Scan for the cell matching the given text and deliver its [X, Y] coordinate at center. 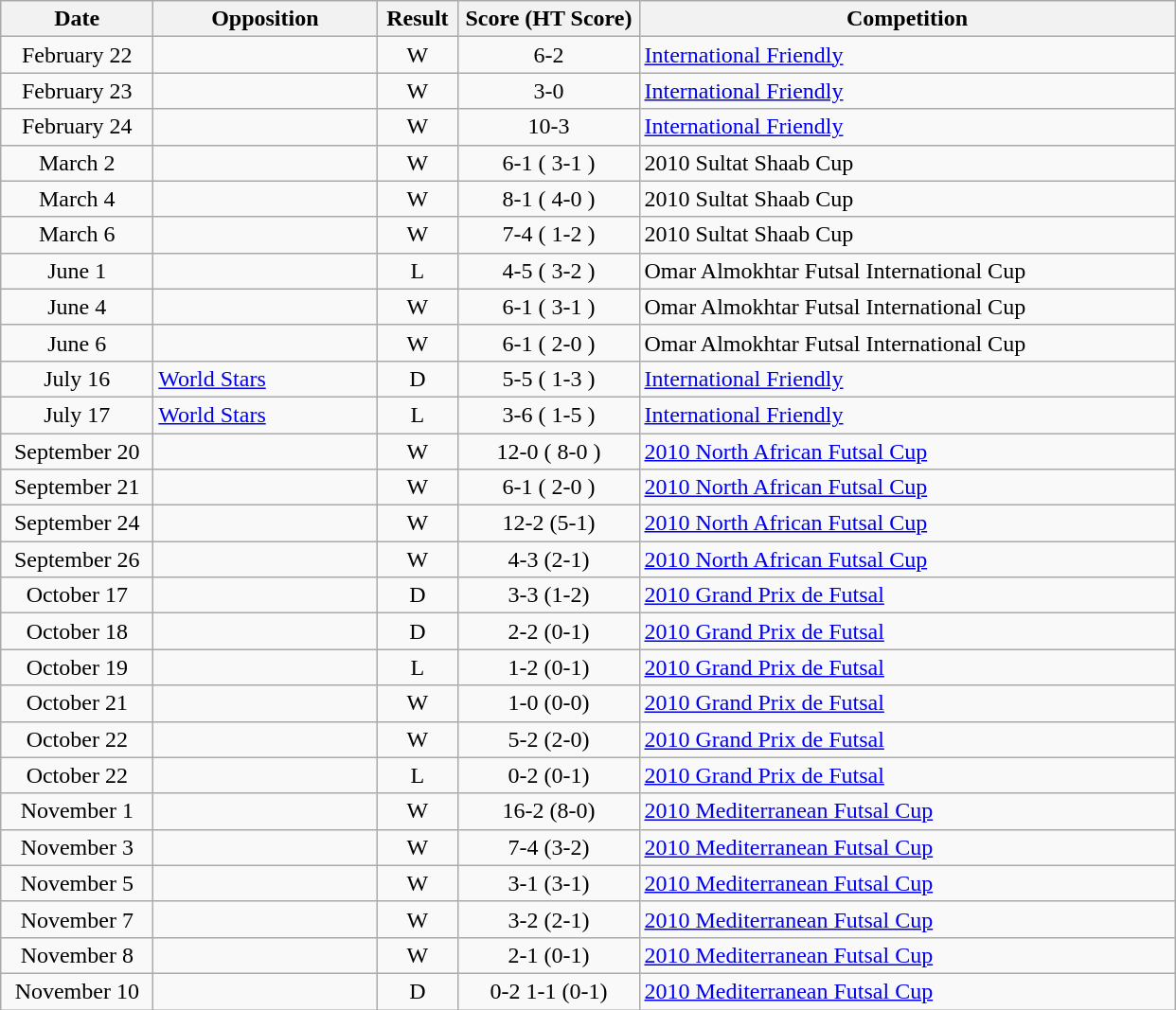
October 18 [78, 631]
3-3 (1-2) [549, 595]
4-5 ( 3-2 ) [549, 271]
5-5 ( 1-3 ) [549, 379]
1-2 (0-1) [549, 667]
Competition [907, 19]
4-3 (2-1) [549, 559]
16-2 (8-0) [549, 811]
November 3 [78, 847]
February 22 [78, 55]
3-1 (3-1) [549, 883]
12-0 ( 8-0 ) [549, 452]
February 23 [78, 91]
September 26 [78, 559]
November 8 [78, 955]
March 6 [78, 235]
October 21 [78, 703]
September 20 [78, 452]
Date [78, 19]
Opposition [265, 19]
3-6 ( 1-5 ) [549, 415]
November 5 [78, 883]
5-2 (2-0) [549, 739]
March 2 [78, 163]
July 17 [78, 415]
November 7 [78, 919]
November 10 [78, 991]
October 19 [78, 667]
October 17 [78, 595]
12-2 (5-1) [549, 523]
June 4 [78, 307]
7-4 ( 1-2 ) [549, 235]
March 4 [78, 199]
8-1 ( 4-0 ) [549, 199]
0-2 (0-1) [549, 775]
3-2 (2-1) [549, 919]
September 24 [78, 523]
November 1 [78, 811]
6-2 [549, 55]
2-1 (0-1) [549, 955]
3-0 [549, 91]
2-2 (0-1) [549, 631]
Score (HT Score) [549, 19]
7-4 (3-2) [549, 847]
September 21 [78, 487]
June 1 [78, 271]
June 6 [78, 343]
Result [418, 19]
July 16 [78, 379]
10-3 [549, 127]
February 24 [78, 127]
1-0 (0-0) [549, 703]
0-2 1-1 (0-1) [549, 991]
